Return (x, y) of the center of cell containing provided text 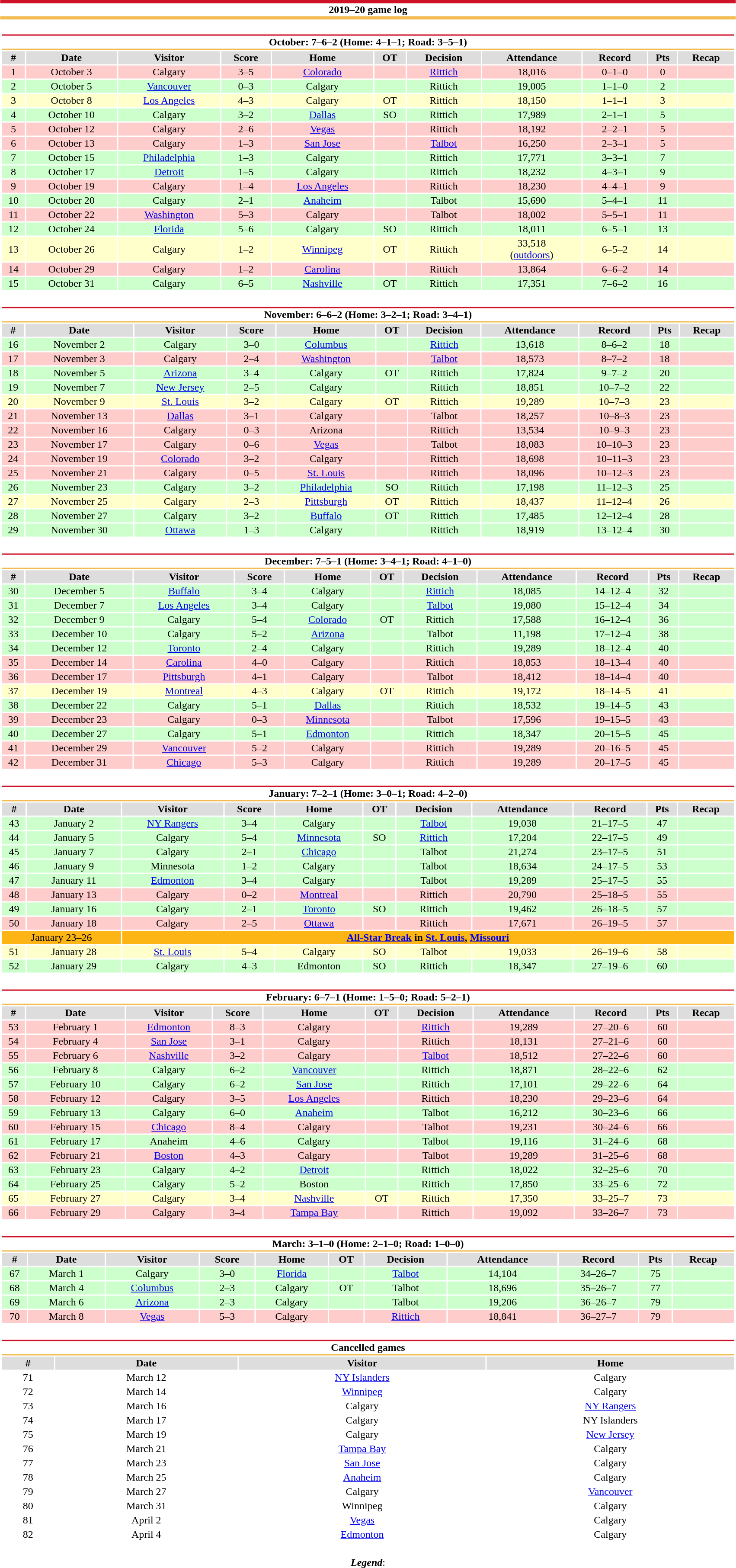
17,485 (530, 516)
27–19–6 (610, 966)
17,671 (522, 923)
2–2–1 (615, 129)
15 (13, 283)
November 13 (79, 416)
March 8 (66, 1316)
18,016 (532, 72)
18,532 (527, 705)
27–21–6 (611, 1041)
4–6 (238, 1142)
19,033 (522, 952)
February 29 (75, 1212)
23–17–5 (610, 852)
March 21 (146, 1449)
December 31 (79, 763)
18–14–4 (613, 677)
30–23–6 (611, 1113)
November: 6–6–2 (Home: 3–2–1; Road: 3–4–1) (368, 315)
October 17 (72, 172)
19,206 (502, 1302)
17,596 (527, 719)
46 (14, 866)
27 (13, 501)
October 31 (72, 283)
19,092 (524, 1212)
January: 7–2–1 (Home: 3–0–1; Road: 4–2–0) (368, 793)
17,101 (524, 1084)
10 (13, 200)
December 12 (79, 648)
33,518(outdoors) (532, 249)
27–20–6 (611, 1027)
8–3 (238, 1027)
2–3–1 (615, 143)
33–25–6 (611, 1184)
March 25 (146, 1477)
17,989 (532, 115)
4–3–1 (615, 172)
13,618 (530, 345)
February: 6–7–1 (Home: 1–5–0; Road: 5–2–1) (368, 997)
44 (14, 838)
2–1–1 (615, 115)
February 10 (75, 1084)
17 (13, 359)
15,690 (532, 200)
18,871 (524, 1070)
January 11 (74, 880)
17,350 (524, 1199)
October 5 (72, 86)
January 2 (74, 823)
36–27–7 (598, 1316)
January 5 (74, 838)
18,698 (530, 459)
February 8 (75, 1070)
18,022 (524, 1170)
October 20 (72, 200)
26–18–5 (610, 909)
69 (15, 1302)
1–1–1 (615, 101)
18,011 (532, 229)
December 27 (79, 734)
19–14–5 (613, 705)
0–1–0 (615, 72)
17,204 (522, 838)
32–25–6 (611, 1170)
19,231 (524, 1127)
54 (13, 1041)
18,192 (532, 129)
December 5 (79, 591)
March 16 (146, 1406)
74 (28, 1420)
February 12 (75, 1098)
19,038 (522, 823)
March 27 (146, 1492)
12–12–4 (614, 516)
31–25–6 (611, 1155)
28–22–6 (611, 1070)
February 6 (75, 1056)
61 (13, 1142)
82 (28, 1534)
March 14 (146, 1392)
October 8 (72, 101)
33–26–7 (611, 1212)
13,864 (532, 269)
39 (13, 719)
78 (28, 1477)
17,588 (527, 620)
November 3 (79, 359)
21–17–5 (610, 823)
71 (28, 1378)
7–6–2 (615, 283)
October 3 (72, 72)
October: 7–6–2 (Home: 4–1–1; Road: 3–5–1) (368, 42)
18,083 (530, 444)
18,257 (530, 416)
22–17–5 (610, 838)
4–1 (259, 677)
29 (13, 530)
48 (14, 895)
8 (13, 172)
December 7 (79, 605)
April 2 (146, 1520)
December 19 (79, 691)
February 23 (75, 1170)
December 9 (79, 620)
19,116 (524, 1142)
10–9–3 (614, 430)
20–16–5 (613, 748)
2–6 (246, 129)
11–12–3 (614, 487)
November 19 (79, 459)
October 26 (72, 249)
March 19 (146, 1435)
2019–20 game log (368, 10)
11–12–4 (614, 501)
0–6 (252, 444)
18–14–5 (613, 691)
October 12 (72, 129)
January 28 (74, 952)
8–6–2 (614, 345)
November 9 (79, 402)
February 13 (75, 1113)
4–2 (238, 1170)
October 13 (72, 143)
18,851 (530, 387)
February 15 (75, 1127)
18,096 (530, 473)
February 25 (75, 1184)
31 (13, 605)
6 (13, 143)
10–8–3 (614, 416)
October 24 (72, 229)
November 5 (79, 373)
10–11–3 (614, 459)
27–22–6 (611, 1056)
17,351 (532, 283)
50 (14, 923)
5–6 (246, 229)
10–10–3 (614, 444)
29–22–6 (611, 1084)
1–5 (246, 172)
13–12–4 (614, 530)
February 4 (75, 1041)
63 (13, 1170)
March 6 (66, 1302)
0 (662, 72)
November 17 (79, 444)
4 (13, 115)
18,919 (530, 530)
18,150 (532, 101)
35 (13, 662)
0–5 (252, 473)
19 (13, 387)
February 17 (75, 1142)
18–13–4 (613, 662)
November 23 (79, 487)
5–5–1 (615, 215)
18,085 (527, 591)
December 17 (79, 677)
20–17–5 (613, 763)
17,771 (532, 158)
January 29 (74, 966)
November 7 (79, 387)
Cancelled games (368, 1348)
November 30 (79, 530)
18,573 (530, 359)
March 12 (146, 1378)
17,850 (524, 1184)
20–15–5 (613, 734)
October 15 (72, 158)
52 (14, 966)
37 (13, 691)
20,790 (522, 895)
11,198 (527, 634)
March 1 (66, 1274)
8–7–2 (614, 359)
February 21 (75, 1155)
81 (28, 1520)
10–7–2 (614, 387)
December 10 (79, 634)
14,104 (502, 1274)
35–26–7 (598, 1288)
6–6–2 (615, 269)
65 (13, 1199)
January 7 (74, 852)
15–12–4 (613, 605)
80 (28, 1506)
November 2 (79, 345)
November 27 (79, 516)
March: 3–1–0 (Home: 2–1–0; Road: 1–0–0) (368, 1244)
19–15–5 (613, 719)
19,462 (522, 909)
12 (13, 229)
19,172 (527, 691)
16,250 (532, 143)
March 4 (66, 1288)
3–3–1 (615, 158)
18,131 (524, 1041)
19,005 (532, 86)
4–4–1 (615, 186)
18–12–4 (613, 648)
October 22 (72, 215)
March 31 (146, 1506)
42 (13, 763)
18,232 (532, 172)
January 18 (74, 923)
30–24–6 (611, 1127)
18,696 (502, 1288)
25–17–5 (610, 880)
14–12–4 (613, 591)
All-Star Break in St. Louis, Missouri (428, 937)
March 17 (146, 1420)
November 16 (79, 430)
21,274 (522, 852)
17–12–4 (613, 634)
17,824 (530, 373)
16,212 (524, 1113)
8–4 (238, 1127)
December 22 (79, 705)
56 (13, 1070)
29–23–6 (611, 1098)
6–0 (238, 1113)
December 29 (79, 748)
December: 7–5–1 (Home: 3–4–1; Road: 4–1–0) (368, 561)
59 (13, 1113)
January 16 (74, 909)
October 19 (72, 186)
October 29 (72, 269)
April 4 (146, 1534)
26–19–5 (610, 923)
24–17–5 (610, 866)
18,634 (522, 866)
4–0 (259, 662)
26–19–6 (610, 952)
9–7–2 (614, 373)
18,853 (527, 662)
31–24–6 (611, 1142)
6–5–2 (615, 249)
18,841 (502, 1316)
67 (15, 1274)
5–4–1 (615, 200)
November 21 (79, 473)
18,412 (527, 677)
January 13 (74, 895)
25–18–5 (610, 895)
6–5 (246, 283)
1–4 (246, 186)
January 9 (74, 866)
1–1–0 (615, 86)
6–5–1 (615, 229)
February 27 (75, 1199)
1 (13, 72)
February 1 (75, 1027)
December 14 (79, 662)
November 25 (79, 501)
10–12–3 (614, 473)
18,002 (532, 215)
19,080 (527, 605)
10–7–3 (614, 402)
December 23 (79, 719)
18,437 (530, 501)
24 (13, 459)
March 23 (146, 1463)
17,198 (530, 487)
34–26–7 (598, 1274)
13,534 (530, 430)
October 10 (72, 115)
33 (13, 634)
0–2 (249, 895)
21 (13, 416)
76 (28, 1449)
January 23–26 (61, 937)
16–12–4 (613, 620)
36–26–7 (598, 1302)
18,512 (524, 1056)
33–25–7 (611, 1199)
